Find where the given text appears and provide that cell's center as [x, y] coordinate. 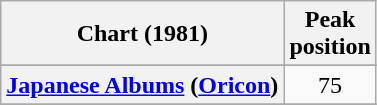
Japanese Albums (Oricon) [142, 85]
Chart (1981) [142, 34]
Peakposition [330, 34]
75 [330, 85]
